Determine the (X, Y) coordinate at the center of the cell enclosing the given text.  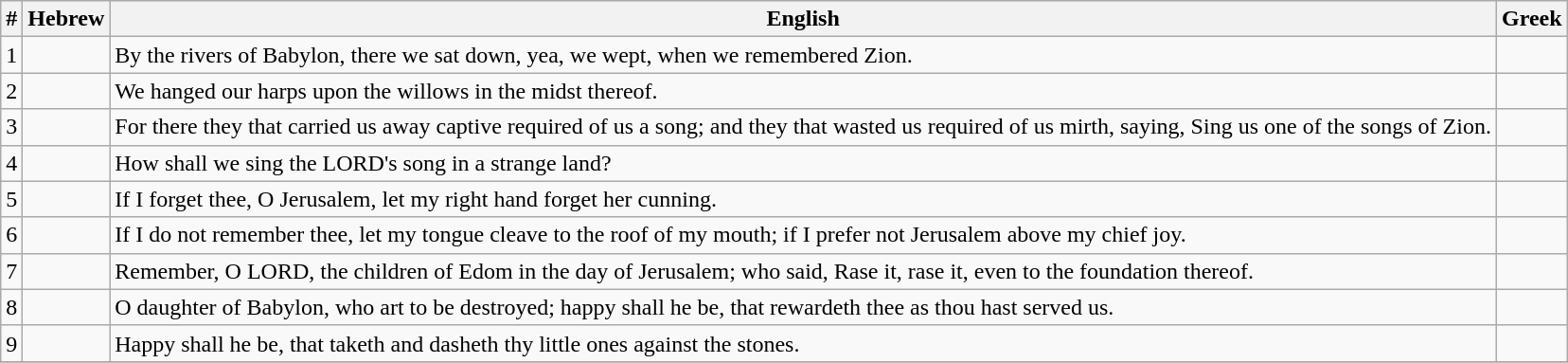
We hanged our harps upon the willows in the midst thereof. (803, 91)
9 (11, 343)
Greek (1532, 19)
Happy shall he be, that taketh and dasheth thy little ones against the stones. (803, 343)
8 (11, 307)
By the rivers of Babylon, there we sat down, yea, we wept, when we remembered Zion. (803, 55)
O daughter of Babylon, who art to be destroyed; happy shall he be, that rewardeth thee as thou hast served us. (803, 307)
7 (11, 271)
5 (11, 199)
4 (11, 163)
English (803, 19)
3 (11, 127)
2 (11, 91)
1 (11, 55)
If I do not remember thee, let my tongue cleave to the roof of my mouth; if I prefer not Jerusalem above my chief joy. (803, 235)
How shall we sing the LORD's song in a strange land? (803, 163)
Hebrew (66, 19)
If I forget thee, O Jerusalem, let my right hand forget her cunning. (803, 199)
# (11, 19)
6 (11, 235)
Remember, O LORD, the children of Edom in the day of Jerusalem; who said, Rase it, rase it, even to the foundation thereof. (803, 271)
